For the text-containing cell, return its midpoint in (x, y) coordinate format. 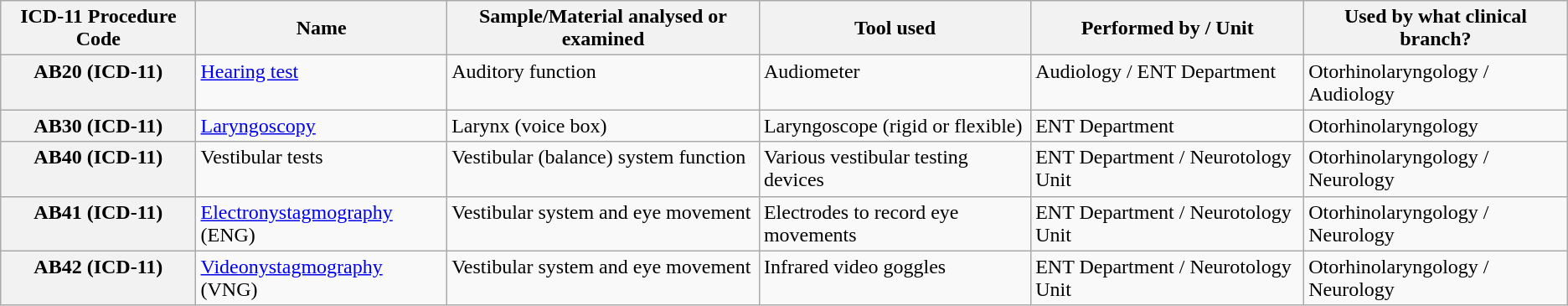
AB42 (ICD-11) (99, 278)
Laryngoscope (rigid or flexible) (895, 126)
Infrared video goggles (895, 278)
Performed by / Unit (1168, 29)
Audiology / ENT Department (1168, 82)
Electrodes to record eye movements (895, 223)
Name (322, 29)
Hearing test (322, 82)
Vestibular tests (322, 169)
Tool used (895, 29)
ENT Department (1168, 126)
Laryngoscopy (322, 126)
Sample/Material analysed or examined (603, 29)
Videonystagmography (VNG) (322, 278)
Various vestibular testing devices (895, 169)
Otorhinolaryngology (1436, 126)
AB30 (ICD-11) (99, 126)
Otorhinolaryngology / Audiology (1436, 82)
Used by what clinical branch? (1436, 29)
ICD-11 Procedure Code (99, 29)
AB41 (ICD-11) (99, 223)
AB40 (ICD-11) (99, 169)
Auditory function (603, 82)
Audiometer (895, 82)
AB20 (ICD-11) (99, 82)
Vestibular (balance) system function (603, 169)
Larynx (voice box) (603, 126)
Electronystagmography (ENG) (322, 223)
